Pinpoint the cell where the given text exists, returning its (X, Y) midpoint coordinate. 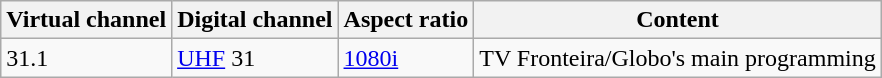
UHF 31 (255, 58)
TV Fronteira/Globo's main programming (678, 58)
Aspect ratio (406, 20)
31.1 (86, 58)
Virtual channel (86, 20)
Digital channel (255, 20)
Content (678, 20)
1080i (406, 58)
